For the text-containing cell, return its midpoint in (x, y) coordinate format. 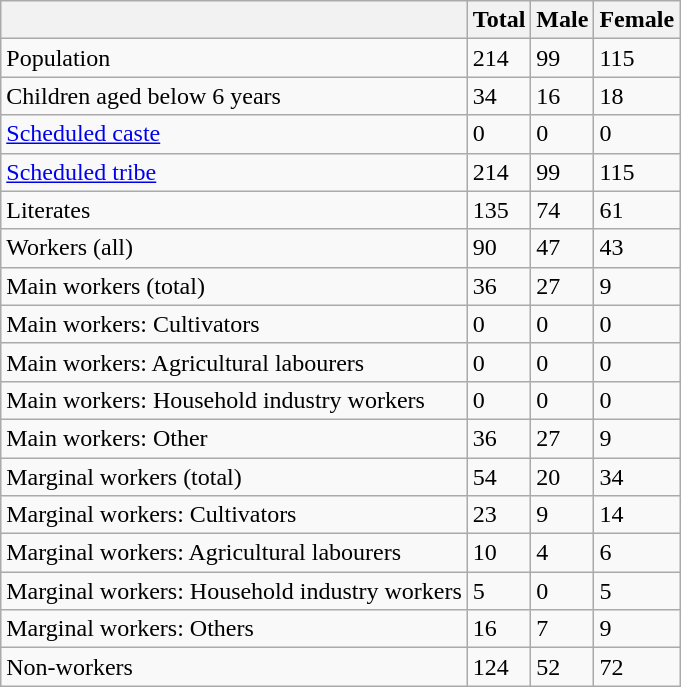
Main workers (total) (234, 286)
Female (637, 20)
7 (562, 629)
Main workers: Other (234, 438)
Male (562, 20)
Scheduled tribe (234, 172)
14 (637, 515)
74 (562, 210)
Main workers: Household industry workers (234, 400)
Marginal workers: Household industry workers (234, 591)
Literates (234, 210)
6 (637, 553)
90 (499, 248)
18 (637, 96)
52 (562, 667)
10 (499, 553)
Total (499, 20)
Marginal workers: Cultivators (234, 515)
124 (499, 667)
61 (637, 210)
72 (637, 667)
43 (637, 248)
Marginal workers (total) (234, 477)
Non-workers (234, 667)
Main workers: Cultivators (234, 324)
20 (562, 477)
54 (499, 477)
Children aged below 6 years (234, 96)
47 (562, 248)
Population (234, 58)
Marginal workers: Agricultural labourers (234, 553)
135 (499, 210)
Main workers: Agricultural labourers (234, 362)
4 (562, 553)
Workers (all) (234, 248)
Marginal workers: Others (234, 629)
23 (499, 515)
Scheduled caste (234, 134)
